Scan for the cell matching the given text and deliver its [X, Y] coordinate at center. 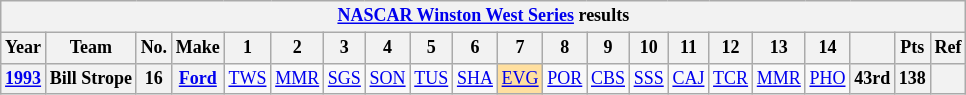
43rd [872, 78]
Pts [912, 48]
NASCAR Winston West Series results [484, 16]
12 [731, 48]
Team [90, 48]
Make [198, 48]
7 [520, 48]
13 [778, 48]
PHO [828, 78]
TUS [432, 78]
14 [828, 48]
5 [432, 48]
SGS [345, 78]
Year [24, 48]
11 [688, 48]
4 [388, 48]
No. [154, 48]
CAJ [688, 78]
EVG [520, 78]
CBS [608, 78]
SSS [648, 78]
138 [912, 78]
SHA [476, 78]
TWS [248, 78]
3 [345, 48]
TCR [731, 78]
2 [298, 48]
1993 [24, 78]
POR [565, 78]
Ref [948, 48]
Ford [198, 78]
8 [565, 48]
Bill Strope [90, 78]
6 [476, 48]
10 [648, 48]
9 [608, 48]
1 [248, 48]
SON [388, 78]
16 [154, 78]
